Pinpoint the cell where the given text exists, returning its [X, Y] midpoint coordinate. 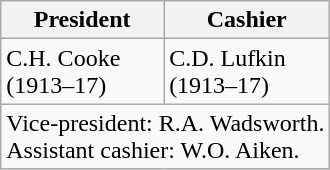
C.H. Cooke(1913–17) [82, 72]
C.D. Lufkin(1913–17) [247, 72]
President [82, 20]
Vice-president: R.A. Wadsworth. Assistant cashier: W.O. Aiken. [166, 136]
Cashier [247, 20]
